From the cell containing the given text, extract its center point as (x, y) coordinate. 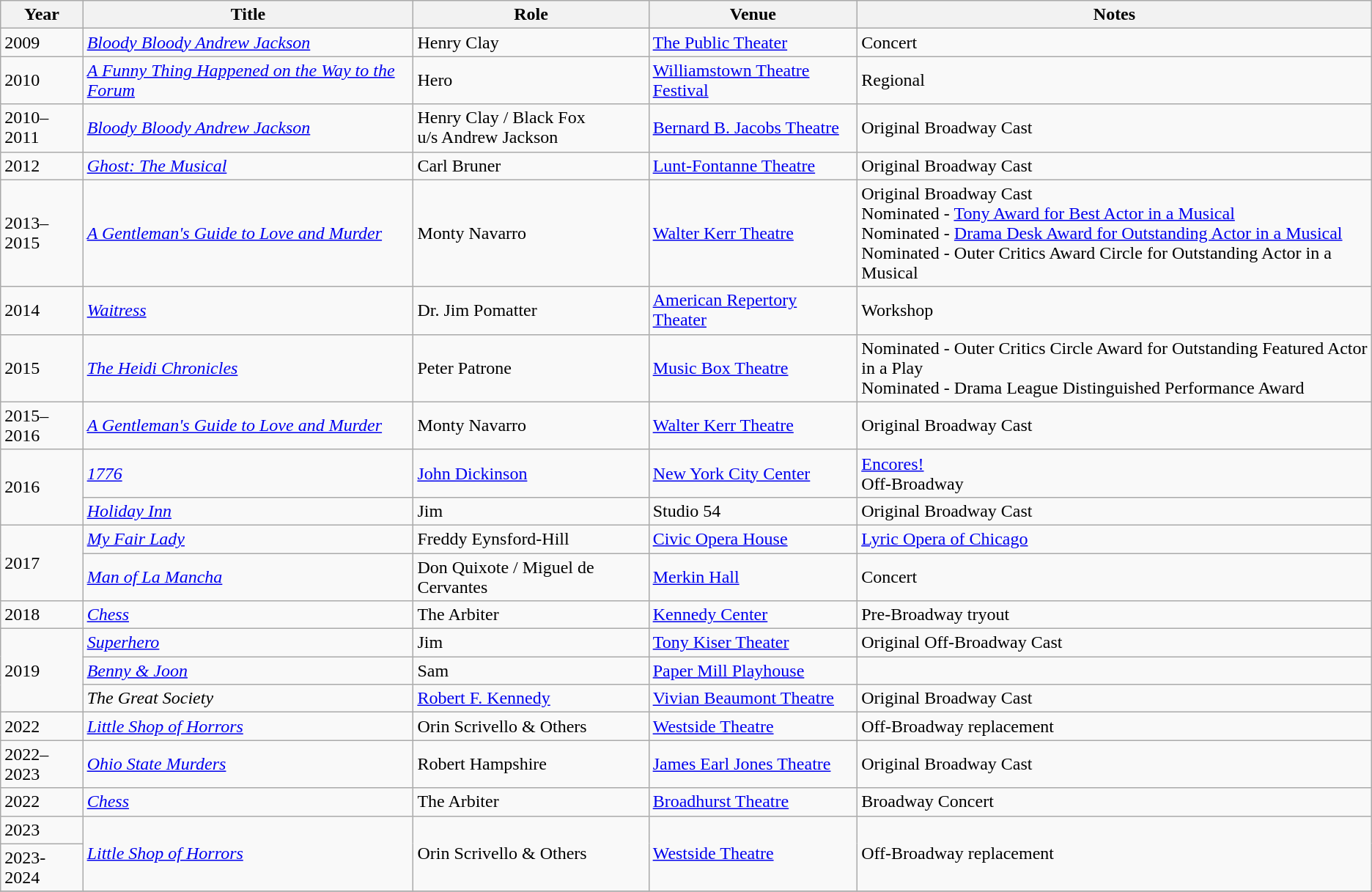
2016 (42, 487)
Regional (1115, 81)
Kennedy Center (753, 615)
2018 (42, 615)
Benny & Joon (248, 671)
Paper Mill Playhouse (753, 671)
1776 (248, 473)
A Funny Thing Happened on the Way to the Forum (248, 81)
Freddy Eynsford-Hill (531, 539)
Williamstown Theatre Festival (753, 81)
Studio 54 (753, 511)
Robert F. Kennedy (531, 699)
Venue (753, 15)
2012 (42, 166)
Civic Opera House (753, 539)
2014 (42, 311)
2019 (42, 671)
The Great Society (248, 699)
Carl Bruner (531, 166)
Year (42, 15)
2022–2023 (42, 764)
Bernard B. Jacobs Theatre (753, 128)
2015 (42, 368)
Dr. Jim Pomatter (531, 311)
Original Off-Broadway Cast (1115, 643)
Ghost: The Musical (248, 166)
Nominated - Outer Critics Circle Award for Outstanding Featured Actor in a Play Nominated - Drama League Distinguished Performance Award (1115, 368)
Henry Clay / Black Foxu/s Andrew Jackson (531, 128)
The Public Theater (753, 43)
2017 (42, 563)
Workshop (1115, 311)
Lunt-Fontanne Theatre (753, 166)
2013–2015 (42, 233)
2023 (42, 830)
Sam (531, 671)
Robert Hampshire (531, 764)
2010–2011 (42, 128)
Music Box Theatre (753, 368)
American Repertory Theater (753, 311)
Notes (1115, 15)
Don Quixote / Miguel de Cervantes (531, 576)
Henry Clay (531, 43)
Merkin Hall (753, 576)
2009 (42, 43)
Role (531, 15)
My Fair Lady (248, 539)
Vivian Beaumont Theatre (753, 699)
Title (248, 15)
Lyric Opera of Chicago (1115, 539)
Encores!Off-Broadway (1115, 473)
Broadway Concert (1115, 802)
Hero (531, 81)
Peter Patrone (531, 368)
Tony Kiser Theater (753, 643)
New York City Center (753, 473)
2010 (42, 81)
2023-2024 (42, 868)
Man of La Mancha (248, 576)
Superhero (248, 643)
Pre-Broadway tryout (1115, 615)
Ohio State Murders (248, 764)
Broadhurst Theatre (753, 802)
2015–2016 (42, 425)
The Heidi Chronicles (248, 368)
Holiday Inn (248, 511)
Waitress (248, 311)
John Dickinson (531, 473)
James Earl Jones Theatre (753, 764)
